Provide the [x, y] coordinate of the cell's center where the given text is located.  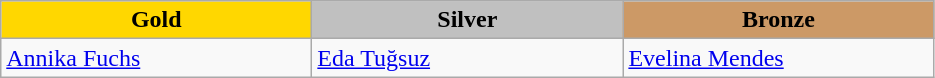
Gold [156, 20]
Eda Tuğsuz [468, 58]
Annika Fuchs [156, 58]
Silver [468, 20]
Evelina Mendes [778, 58]
Bronze [778, 20]
